For the text-containing cell, return its midpoint in (X, Y) coordinate format. 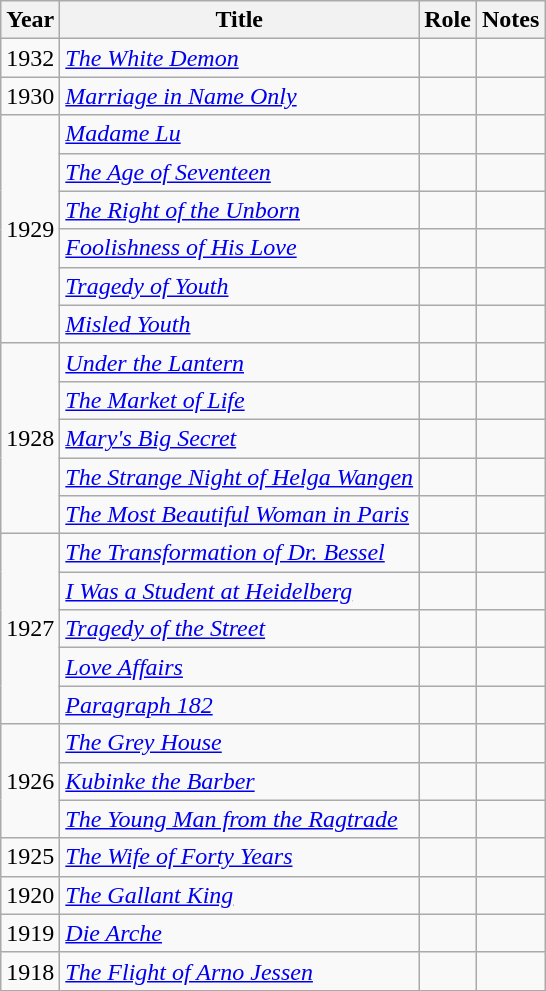
1927 (30, 629)
Die Arche (240, 933)
Title (240, 20)
The Gallant King (240, 895)
The Young Man from the Ragtrade (240, 819)
Marriage in Name Only (240, 96)
Mary's Big Secret (240, 438)
The Age of Seventeen (240, 172)
Foolishness of His Love (240, 248)
1928 (30, 438)
Year (30, 20)
Under the Lantern (240, 362)
1918 (30, 971)
1920 (30, 895)
The Wife of Forty Years (240, 857)
Tragedy of the Street (240, 629)
Kubinke the Barber (240, 781)
1919 (30, 933)
The Grey House (240, 743)
The Transformation of Dr. Bessel (240, 553)
Paragraph 182 (240, 705)
1932 (30, 58)
The Strange Night of Helga Wangen (240, 477)
1930 (30, 96)
The Flight of Arno Jessen (240, 971)
Madame Lu (240, 134)
Love Affairs (240, 667)
1926 (30, 781)
Role (448, 20)
1929 (30, 229)
I Was a Student at Heidelberg (240, 591)
The White Demon (240, 58)
The Market of Life (240, 400)
The Most Beautiful Woman in Paris (240, 515)
Tragedy of Youth (240, 286)
Notes (510, 20)
The Right of the Unborn (240, 210)
Misled Youth (240, 324)
1925 (30, 857)
